Capture the cell that displays the provided text and extract its (X, Y) central coordinate. 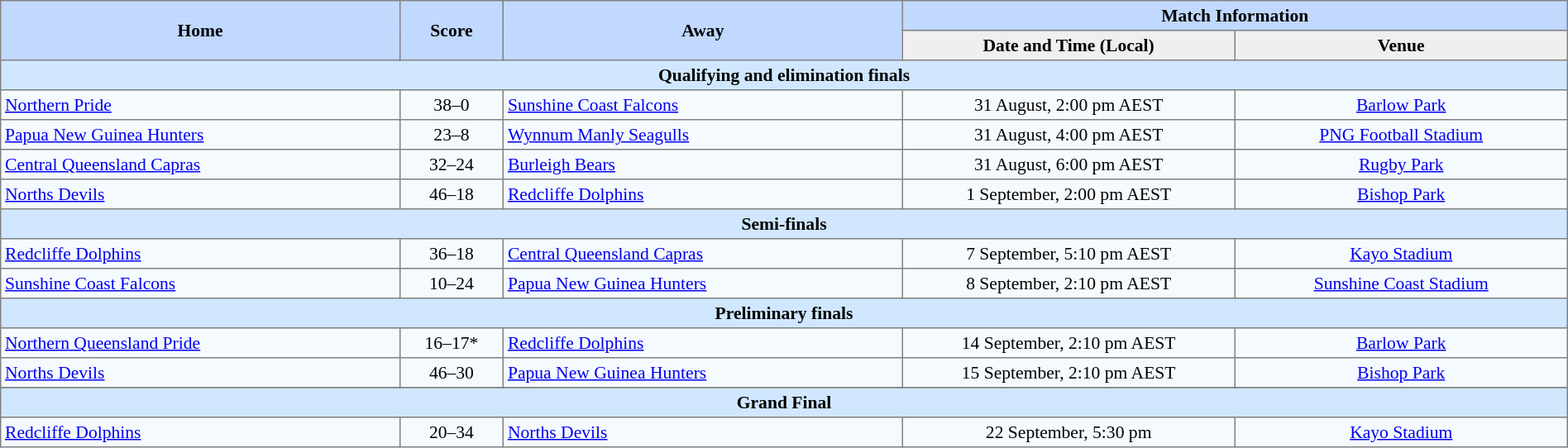
Grand Final (784, 403)
8 September, 2:10 pm AEST (1068, 284)
Rugby Park (1401, 164)
Venue (1401, 45)
36–18 (452, 254)
Preliminary finals (784, 313)
15 September, 2:10 pm AEST (1068, 373)
Wynnum Manly Seagulls (703, 135)
Sunshine Coast Stadium (1401, 284)
Semi-finals (784, 224)
22 September, 5:30 pm (1068, 432)
23–8 (452, 135)
31 August, 2:00 pm AEST (1068, 105)
Northern Queensland Pride (200, 343)
1 September, 2:00 pm AEST (1068, 194)
Match Information (1235, 16)
Burleigh Bears (703, 164)
7 September, 5:10 pm AEST (1068, 254)
20–34 (452, 432)
Score (452, 31)
46–30 (452, 373)
Home (200, 31)
16–17* (452, 343)
Northern Pride (200, 105)
31 August, 6:00 pm AEST (1068, 164)
Qualifying and elimination finals (784, 75)
14 September, 2:10 pm AEST (1068, 343)
38–0 (452, 105)
46–18 (452, 194)
PNG Football Stadium (1401, 135)
32–24 (452, 164)
Away (703, 31)
10–24 (452, 284)
31 August, 4:00 pm AEST (1068, 135)
Date and Time (Local) (1068, 45)
